Scan for the cell matching the given text and deliver its (X, Y) coordinate at center. 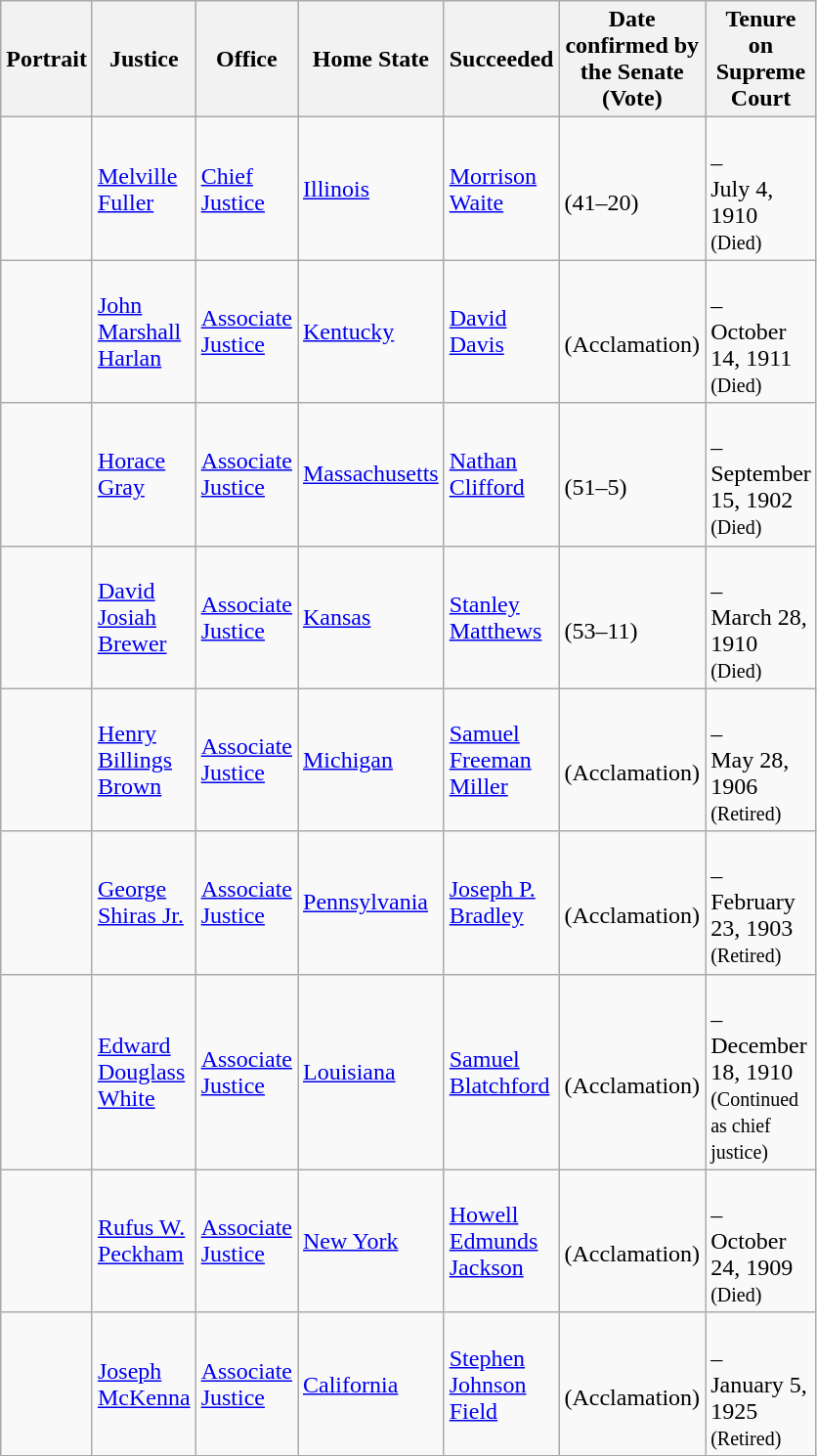
Massachusetts (370, 474)
–February 23, 1903(Retired) (761, 903)
Kentucky (370, 331)
Home State (370, 59)
Louisiana (370, 1072)
–May 28, 1906(Retired) (761, 760)
Justice (144, 59)
(41–20) (632, 189)
(53–11) (632, 617)
Illinois (370, 189)
Joseph P. Bradley (501, 903)
Stanley Matthews (501, 617)
–January 5, 1925(Retired) (761, 1384)
Melville Fuller (144, 189)
Samuel Blatchford (501, 1072)
–July 4, 1910(Died) (761, 189)
Portrait (47, 59)
John Marshall Harlan (144, 331)
Succeeded (501, 59)
–September 15, 1902(Died) (761, 474)
Tenure on Supreme Court (761, 59)
David Josiah Brewer (144, 617)
Nathan Clifford (501, 474)
–March 28, 1910(Died) (761, 617)
Morrison Waite (501, 189)
New York (370, 1241)
(51–5) (632, 474)
Stephen Johnson Field (501, 1384)
Joseph McKenna (144, 1384)
Edward Douglass White (144, 1072)
Pennsylvania (370, 903)
Chief Justice (246, 189)
Henry Billings Brown (144, 760)
Rufus W. Peckham (144, 1241)
David Davis (501, 331)
Date confirmed by the Senate(Vote) (632, 59)
–October 14, 1911(Died) (761, 331)
George Shiras Jr. (144, 903)
–October 24, 1909(Died) (761, 1241)
California (370, 1384)
Office (246, 59)
Samuel Freeman Miller (501, 760)
Michigan (370, 760)
Howell Edmunds Jackson (501, 1241)
Horace Gray (144, 474)
–December 18, 1910(Continued as chief justice) (761, 1072)
Kansas (370, 617)
